Search for the cell housing the specified text and yield its [X, Y] center coordinate. 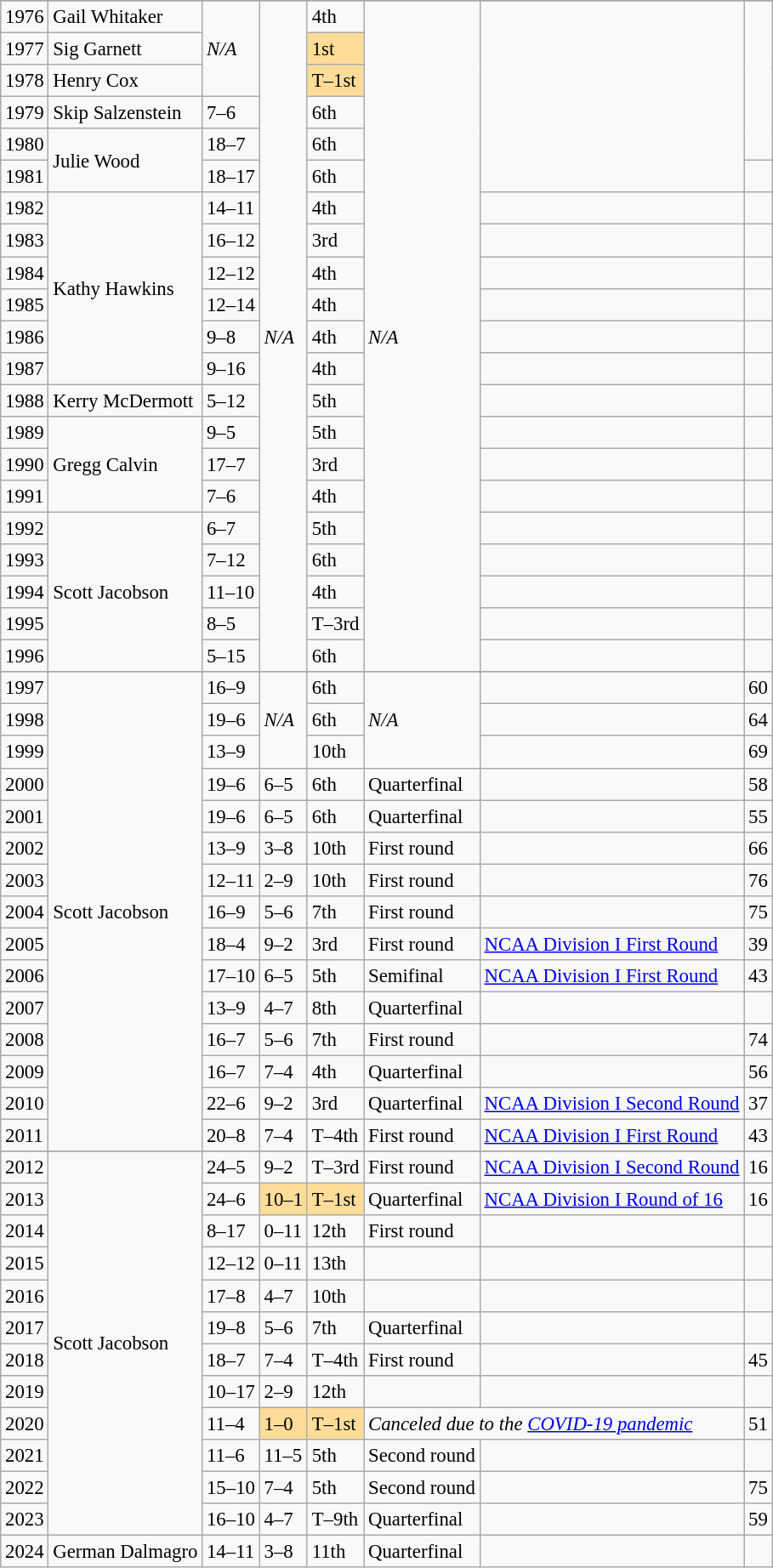
8–5 [231, 624]
12–11 [231, 880]
20–8 [231, 1136]
1–0 [283, 1423]
Semifinal [422, 976]
2022 [25, 1487]
2023 [25, 1520]
1990 [25, 464]
22–6 [231, 1104]
39 [759, 944]
11–10 [231, 593]
5–15 [231, 656]
1981 [25, 177]
60 [759, 688]
11th [335, 1551]
74 [759, 1040]
11–4 [231, 1423]
18–4 [231, 944]
76 [759, 880]
1994 [25, 593]
Canceled due to the COVID-19 pandemic [554, 1423]
NCAA Division I Round of 16 [612, 1200]
Kerry McDermott [126, 401]
10–1 [283, 1200]
16–12 [231, 241]
2019 [25, 1391]
1982 [25, 208]
16–10 [231, 1520]
T–9th [335, 1520]
2010 [25, 1104]
2002 [25, 848]
1985 [25, 304]
2020 [25, 1423]
2013 [25, 1200]
51 [759, 1423]
2012 [25, 1167]
45 [759, 1360]
9–8 [231, 337]
6–7 [231, 528]
2016 [25, 1296]
1991 [25, 497]
66 [759, 848]
8th [335, 1008]
1976 [25, 17]
2021 [25, 1456]
2005 [25, 944]
Kathy Hawkins [126, 288]
German Dalmagro [126, 1551]
9–16 [231, 368]
24–5 [231, 1167]
2001 [25, 816]
2004 [25, 912]
11–5 [283, 1456]
58 [759, 784]
2008 [25, 1040]
Gail Whitaker [126, 17]
Julie Wood [126, 160]
69 [759, 753]
19–8 [231, 1327]
1997 [25, 688]
1986 [25, 337]
2006 [25, 976]
1980 [25, 145]
8–17 [231, 1232]
1995 [25, 624]
9–5 [231, 433]
59 [759, 1520]
Henry Cox [126, 81]
1989 [25, 433]
1977 [25, 49]
2018 [25, 1360]
Skip Salzenstein [126, 113]
1999 [25, 753]
2024 [25, 1551]
2014 [25, 1232]
2017 [25, 1327]
1984 [25, 273]
37 [759, 1104]
2009 [25, 1072]
18–17 [231, 177]
64 [759, 720]
55 [759, 816]
10–17 [231, 1391]
15–10 [231, 1487]
5–12 [231, 401]
13th [335, 1264]
2015 [25, 1264]
1992 [25, 528]
Gregg Calvin [126, 464]
2011 [25, 1136]
17–8 [231, 1296]
1st [335, 49]
1996 [25, 656]
1979 [25, 113]
1987 [25, 368]
11–6 [231, 1456]
1978 [25, 81]
7–12 [231, 560]
56 [759, 1072]
12–14 [231, 304]
17–10 [231, 976]
2003 [25, 880]
2000 [25, 784]
24–6 [231, 1200]
1988 [25, 401]
1998 [25, 720]
2007 [25, 1008]
17–7 [231, 464]
1993 [25, 560]
1983 [25, 241]
Sig Garnett [126, 49]
